From the cell containing the given text, extract its center point as (X, Y) coordinate. 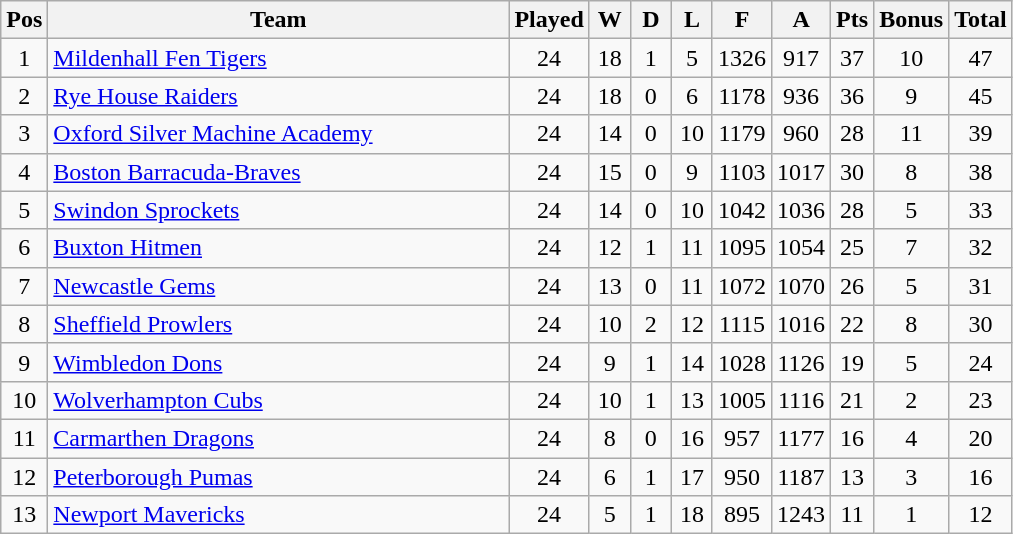
Buxton Hitmen (278, 248)
23 (981, 400)
Swindon Sprockets (278, 210)
Newcastle Gems (278, 286)
Boston Barracuda-Braves (278, 172)
Peterborough Pumas (278, 477)
15 (610, 172)
1095 (742, 248)
W (610, 20)
Carmarthen Dragons (278, 438)
1072 (742, 286)
L (692, 20)
1326 (742, 58)
20 (981, 438)
21 (852, 400)
1177 (802, 438)
A (802, 20)
Wimbledon Dons (278, 362)
1187 (802, 477)
1028 (742, 362)
Total (981, 20)
Team (278, 20)
1017 (802, 172)
1115 (742, 324)
39 (981, 134)
1036 (802, 210)
1179 (742, 134)
1054 (802, 248)
19 (852, 362)
1042 (742, 210)
33 (981, 210)
26 (852, 286)
1103 (742, 172)
17 (692, 477)
25 (852, 248)
38 (981, 172)
47 (981, 58)
1126 (802, 362)
31 (981, 286)
1243 (802, 515)
37 (852, 58)
D (650, 20)
1016 (802, 324)
1116 (802, 400)
1070 (802, 286)
Wolverhampton Cubs (278, 400)
957 (742, 438)
Newport Mavericks (278, 515)
F (742, 20)
32 (981, 248)
Bonus (912, 20)
22 (852, 324)
917 (802, 58)
Oxford Silver Machine Academy (278, 134)
Played (549, 20)
895 (742, 515)
Sheffield Prowlers (278, 324)
936 (802, 96)
Mildenhall Fen Tigers (278, 58)
960 (802, 134)
Rye House Raiders (278, 96)
1178 (742, 96)
36 (852, 96)
Pos (24, 20)
Pts (852, 20)
950 (742, 477)
45 (981, 96)
1005 (742, 400)
